Find where the given text appears and provide that cell's center as (X, Y) coordinate. 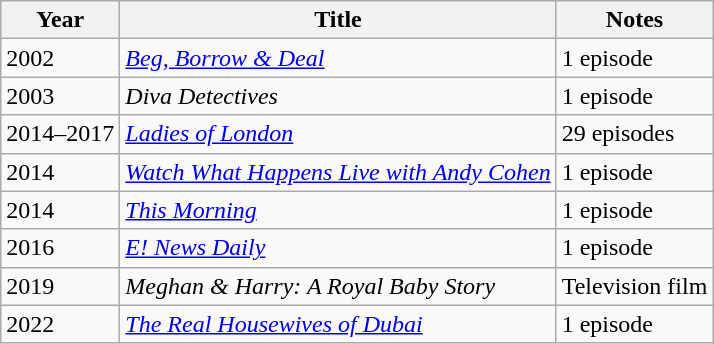
Diva Detectives (338, 96)
Year (60, 20)
Television film (634, 286)
Title (338, 20)
2003 (60, 96)
2016 (60, 248)
2019 (60, 286)
Beg, Borrow & Deal (338, 58)
2022 (60, 324)
Watch What Happens Live with Andy Cohen (338, 172)
2002 (60, 58)
The Real Housewives of Dubai (338, 324)
E! News Daily (338, 248)
Meghan & Harry: A Royal Baby Story (338, 286)
Ladies of London (338, 134)
This Morning (338, 210)
2014–2017 (60, 134)
Notes (634, 20)
29 episodes (634, 134)
